Find where the given text appears and provide that cell's center as [X, Y] coordinate. 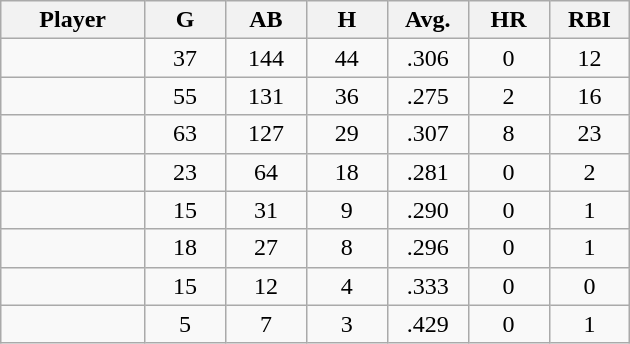
AB [266, 20]
27 [266, 248]
44 [346, 58]
4 [346, 286]
HR [508, 20]
Avg. [428, 20]
144 [266, 58]
64 [266, 172]
9 [346, 210]
.296 [428, 248]
.275 [428, 96]
H [346, 20]
55 [186, 96]
63 [186, 134]
Player [73, 20]
5 [186, 324]
.429 [428, 324]
3 [346, 324]
127 [266, 134]
RBI [590, 20]
36 [346, 96]
16 [590, 96]
.307 [428, 134]
.281 [428, 172]
.333 [428, 286]
31 [266, 210]
7 [266, 324]
G [186, 20]
131 [266, 96]
.290 [428, 210]
37 [186, 58]
29 [346, 134]
.306 [428, 58]
